For the text-containing cell, return its midpoint in (X, Y) coordinate format. 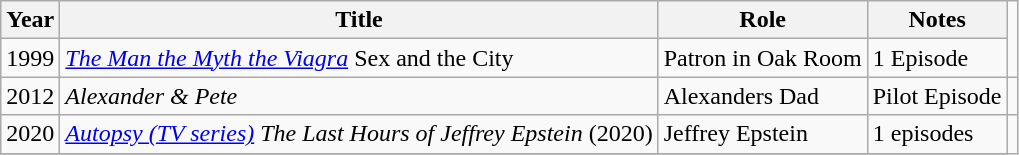
Notes (937, 20)
Alexander & Pete (359, 96)
1 episodes (937, 134)
Pilot Episode (937, 96)
Title (359, 20)
Patron in Oak Room (762, 58)
Jeffrey Epstein (762, 134)
Role (762, 20)
1 Episode (937, 58)
Alexanders Dad (762, 96)
The Man the Myth the Viagra Sex and the City (359, 58)
Autopsy (TV series) The Last Hours of Jeffrey Epstein (2020) (359, 134)
2012 (30, 96)
Year (30, 20)
2020 (30, 134)
1999 (30, 58)
